Return the (X, Y) coordinate for the center point of the cell that contains the specified text.  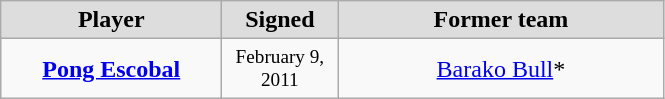
Former team (501, 20)
Pong Escobal (112, 69)
Barako Bull* (501, 69)
February 9, 2011 (280, 69)
Player (112, 20)
Signed (280, 20)
